Capture the cell that displays the provided text and extract its (x, y) central coordinate. 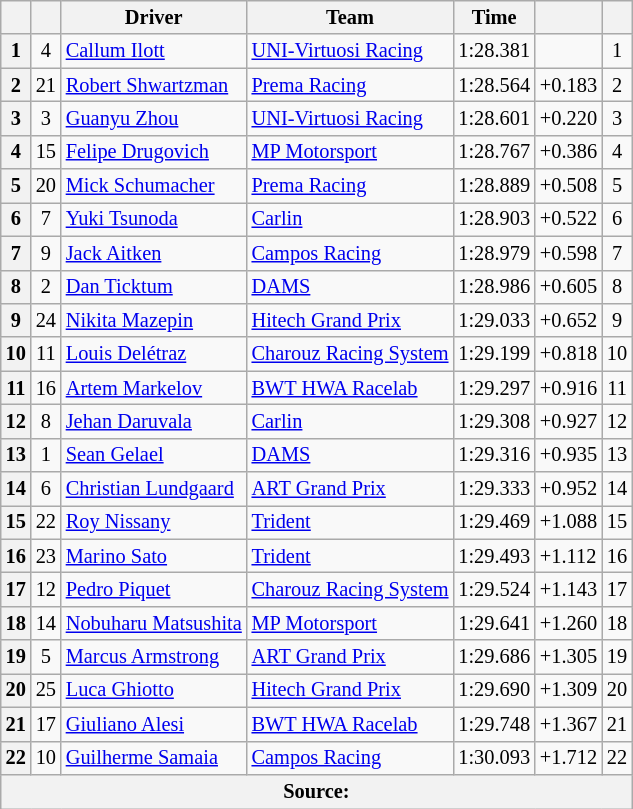
+0.818 (568, 354)
Callum Ilott (154, 51)
1:29.469 (494, 522)
+1.143 (568, 589)
Artem Markelov (154, 388)
Mick Schumacher (154, 186)
Christian Lundgaard (154, 489)
Guilherme Samaia (154, 758)
Marcus Armstrong (154, 657)
1:28.564 (494, 85)
23 (46, 556)
Dan Ticktum (154, 287)
1:29.493 (494, 556)
Jehan Daruvala (154, 421)
Guanyu Zhou (154, 118)
+0.605 (568, 287)
Robert Shwartzman (154, 85)
Marino Sato (154, 556)
24 (46, 320)
+0.386 (568, 152)
1:29.199 (494, 354)
+0.916 (568, 388)
1:29.316 (494, 455)
+1.088 (568, 522)
+1.305 (568, 657)
+1.712 (568, 758)
+0.935 (568, 455)
Time (494, 17)
1:28.903 (494, 219)
+0.508 (568, 186)
1:29.641 (494, 623)
1:29.524 (494, 589)
Team (350, 17)
1:28.889 (494, 186)
+0.927 (568, 421)
1:28.601 (494, 118)
+1.367 (568, 724)
+0.183 (568, 85)
+1.260 (568, 623)
Felipe Drugovich (154, 152)
1:29.297 (494, 388)
1:30.093 (494, 758)
+1.112 (568, 556)
Roy Nissany (154, 522)
+0.952 (568, 489)
1:29.308 (494, 421)
Yuki Tsunoda (154, 219)
Luca Ghiotto (154, 690)
+0.522 (568, 219)
Nobuharu Matsushita (154, 623)
Source: (316, 791)
25 (46, 690)
1:29.686 (494, 657)
1:28.986 (494, 287)
+1.309 (568, 690)
Giuliano Alesi (154, 724)
Nikita Mazepin (154, 320)
1:28.979 (494, 253)
1:29.690 (494, 690)
Driver (154, 17)
+0.220 (568, 118)
Jack Aitken (154, 253)
+0.652 (568, 320)
Sean Gelael (154, 455)
1:28.767 (494, 152)
1:28.381 (494, 51)
1:29.033 (494, 320)
1:29.748 (494, 724)
Pedro Piquet (154, 589)
+0.598 (568, 253)
Louis Delétraz (154, 354)
1:29.333 (494, 489)
